Extract the (x, y) coordinate from the center of the cell holding the provided text.  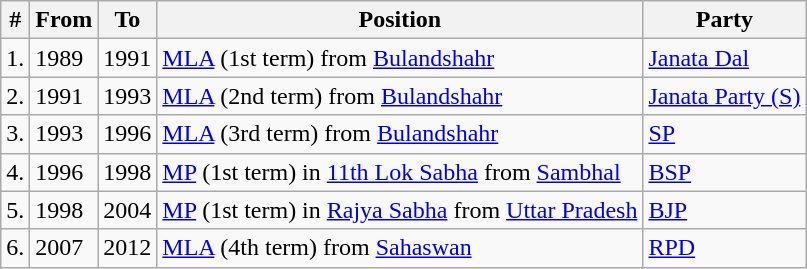
6. (16, 248)
2007 (64, 248)
Janata Dal (724, 58)
Party (724, 20)
MLA (2nd term) from Bulandshahr (400, 96)
MLA (4th term) from Sahaswan (400, 248)
SP (724, 134)
MP (1st term) in 11th Lok Sabha from Sambhal (400, 172)
1989 (64, 58)
MP (1st term) in Rajya Sabha from Uttar Pradesh (400, 210)
1. (16, 58)
5. (16, 210)
3. (16, 134)
MLA (3rd term) from Bulandshahr (400, 134)
4. (16, 172)
Janata Party (S) (724, 96)
BJP (724, 210)
Position (400, 20)
To (128, 20)
From (64, 20)
2012 (128, 248)
2. (16, 96)
2004 (128, 210)
MLA (1st term) from Bulandshahr (400, 58)
BSP (724, 172)
# (16, 20)
RPD (724, 248)
